Output the [X, Y] coordinate of the center of the cell containing the given text.  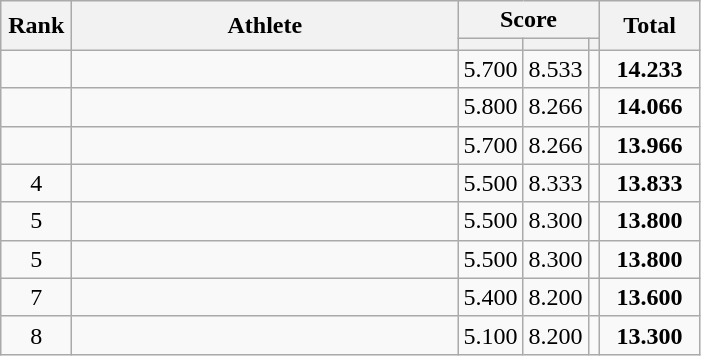
13.966 [650, 145]
13.600 [650, 297]
14.066 [650, 107]
14.233 [650, 69]
13.833 [650, 183]
Total [650, 26]
8.533 [556, 69]
8.333 [556, 183]
4 [36, 183]
8 [36, 335]
5.100 [490, 335]
5.800 [490, 107]
Athlete [265, 26]
7 [36, 297]
5.400 [490, 297]
Score [528, 20]
13.300 [650, 335]
Rank [36, 26]
